Identify which cell holds the provided text, then report its [x, y] central coordinate. 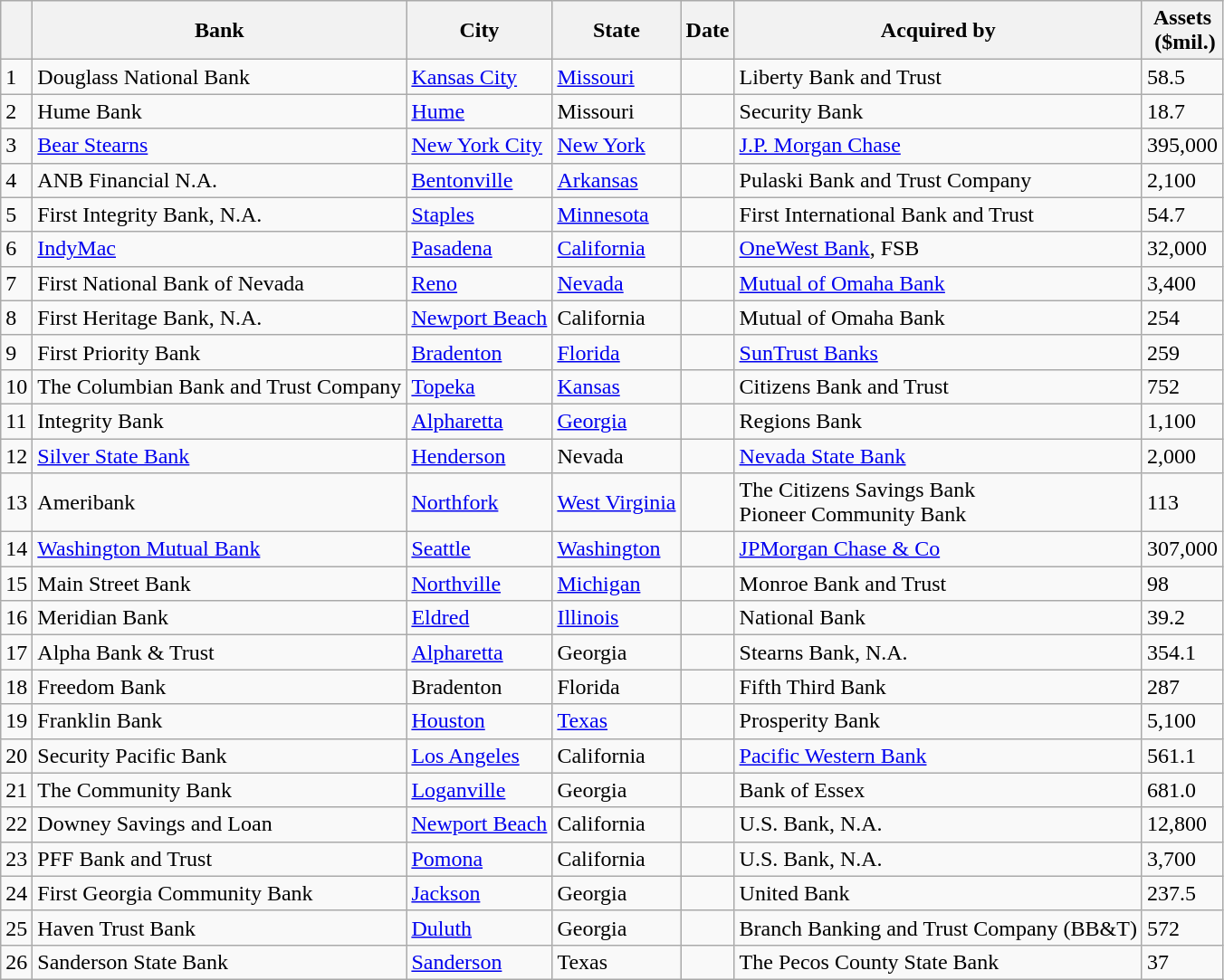
18.7 [1182, 111]
Illinois [617, 618]
23 [16, 859]
681.0 [1182, 790]
26 [16, 962]
3,700 [1182, 859]
PFF Bank and Trust [219, 859]
Stearns Bank, N.A. [938, 652]
Integrity Bank [219, 421]
Assets ($mil.) [1182, 31]
22 [16, 824]
Nevada State Bank [938, 455]
Downey Savings and Loan [219, 824]
11 [16, 421]
14 [16, 549]
Reno [480, 283]
West Virginia [617, 503]
15 [16, 584]
Los Angeles [480, 756]
58.5 [1182, 77]
21 [16, 790]
1 [16, 77]
First International Bank and Trust [938, 214]
Pomona [480, 859]
First Priority Bank [219, 352]
752 [1182, 386]
JPMorgan Chase & Co [938, 549]
Sanderson State Bank [219, 962]
Security Pacific Bank [219, 756]
39.2 [1182, 618]
20 [16, 756]
32,000 [1182, 249]
Topeka [480, 386]
17 [16, 652]
Meridian Bank [219, 618]
307,000 [1182, 549]
Monroe Bank and Trust [938, 584]
National Bank [938, 618]
Minnesota [617, 214]
3 [16, 146]
24 [16, 893]
Douglass National Bank [219, 77]
2,100 [1182, 180]
Freedom Bank [219, 687]
12,800 [1182, 824]
Bear Stearns [219, 146]
237.5 [1182, 893]
Northfork [480, 503]
12 [16, 455]
Alpha Bank & Trust [219, 652]
Washington [617, 549]
5,100 [1182, 721]
Ameribank [219, 503]
Bentonville [480, 180]
First Integrity Bank, N.A. [219, 214]
2 [16, 111]
98 [1182, 584]
2,000 [1182, 455]
395,000 [1182, 146]
First Georgia Community Bank [219, 893]
9 [16, 352]
City [480, 31]
Houston [480, 721]
Kansas [617, 386]
Bank [219, 31]
25 [16, 928]
First Heritage Bank, N.A. [219, 318]
The Columbian Bank and Trust Company [219, 386]
Fifth Third Bank [938, 687]
Silver State Bank [219, 455]
8 [16, 318]
Michigan [617, 584]
Pasadena [480, 249]
Eldred [480, 618]
Jackson [480, 893]
Hume [480, 111]
Regions Bank [938, 421]
OneWest Bank, FSB [938, 249]
6 [16, 249]
Prosperity Bank [938, 721]
Northville [480, 584]
37 [1182, 962]
354.1 [1182, 652]
4 [16, 180]
ANB Financial N.A. [219, 180]
The Community Bank [219, 790]
Branch Banking and Trust Company (BB&T) [938, 928]
Citizens Bank and Trust [938, 386]
Henderson [480, 455]
259 [1182, 352]
Liberty Bank and Trust [938, 77]
287 [1182, 687]
Kansas City [480, 77]
561.1 [1182, 756]
Franklin Bank [219, 721]
Date [708, 31]
113 [1182, 503]
New York City [480, 146]
19 [16, 721]
5 [16, 214]
572 [1182, 928]
18 [16, 687]
The Citizens Savings BankPioneer Community Bank [938, 503]
Sanderson [480, 962]
The Pecos County State Bank [938, 962]
Hume Bank [219, 111]
Arkansas [617, 180]
254 [1182, 318]
Security Bank [938, 111]
United Bank [938, 893]
First National Bank of Nevada [219, 283]
Seattle [480, 549]
1,100 [1182, 421]
SunTrust Banks [938, 352]
Pacific Western Bank [938, 756]
Pulaski Bank and Trust Company [938, 180]
10 [16, 386]
Staples [480, 214]
3,400 [1182, 283]
Duluth [480, 928]
Bank of Essex [938, 790]
7 [16, 283]
Washington Mutual Bank [219, 549]
16 [16, 618]
State [617, 31]
IndyMac [219, 249]
Loganville [480, 790]
J.P. Morgan Chase [938, 146]
Main Street Bank [219, 584]
Haven Trust Bank [219, 928]
13 [16, 503]
Acquired by [938, 31]
54.7 [1182, 214]
New York [617, 146]
